Provide the (X, Y) coordinate of the cell's center where the given text is located.  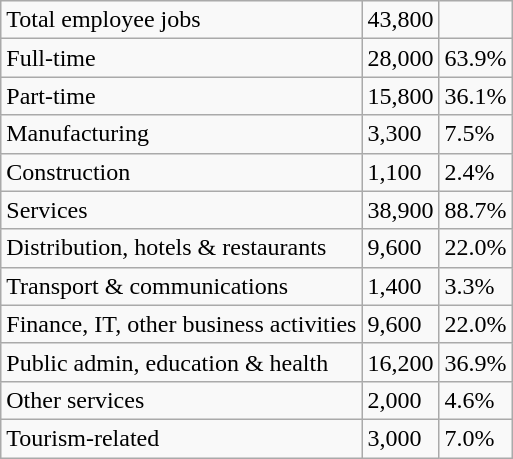
36.1% (476, 96)
Finance, IT, other business activities (182, 324)
16,200 (400, 362)
Distribution, hotels & restaurants (182, 248)
43,800 (400, 20)
4.6% (476, 400)
3,000 (400, 438)
3,300 (400, 134)
3.3% (476, 286)
Public admin, education & health (182, 362)
Part-time (182, 96)
38,900 (400, 210)
2.4% (476, 172)
2,000 (400, 400)
28,000 (400, 58)
36.9% (476, 362)
15,800 (400, 96)
1,100 (400, 172)
1,400 (400, 286)
Tourism-related (182, 438)
7.0% (476, 438)
Manufacturing (182, 134)
Total employee jobs (182, 20)
Full-time (182, 58)
Construction (182, 172)
Transport & communications (182, 286)
Services (182, 210)
88.7% (476, 210)
7.5% (476, 134)
63.9% (476, 58)
Other services (182, 400)
